Determine the (X, Y) coordinate at the center of the cell enclosing the given text.  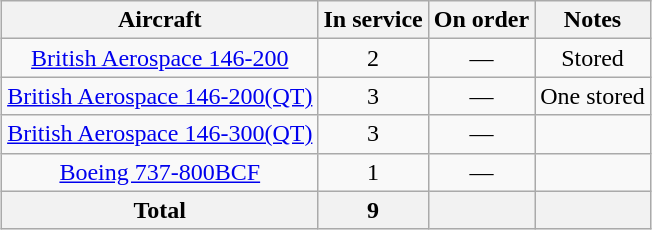
Stored (593, 58)
9 (373, 210)
Aircraft (160, 20)
Total (160, 210)
On order (481, 20)
In service (373, 20)
One stored (593, 96)
British Aerospace 146-300(QT) (160, 134)
1 (373, 172)
Notes (593, 20)
2 (373, 58)
British Aerospace 146-200(QT) (160, 96)
British Aerospace 146-200 (160, 58)
Boeing 737-800BCF (160, 172)
